Capture the cell that displays the provided text and extract its [X, Y] central coordinate. 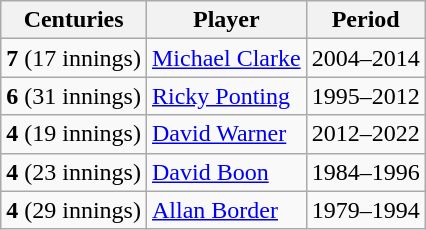
Player [226, 20]
Period [366, 20]
1995–2012 [366, 96]
Ricky Ponting [226, 96]
1979–1994 [366, 210]
4 (23 innings) [74, 172]
David Boon [226, 172]
David Warner [226, 134]
2012–2022 [366, 134]
4 (19 innings) [74, 134]
Michael Clarke [226, 58]
6 (31 innings) [74, 96]
1984–1996 [366, 172]
2004–2014 [366, 58]
Allan Border [226, 210]
4 (29 innings) [74, 210]
Centuries [74, 20]
7 (17 innings) [74, 58]
